Search for the cell housing the specified text and yield its [x, y] center coordinate. 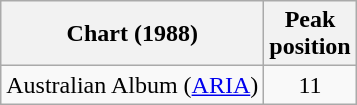
Peakposition [310, 34]
11 [310, 85]
Australian Album (ARIA) [132, 85]
Chart (1988) [132, 34]
